Scan for the cell matching the given text and deliver its (x, y) coordinate at center. 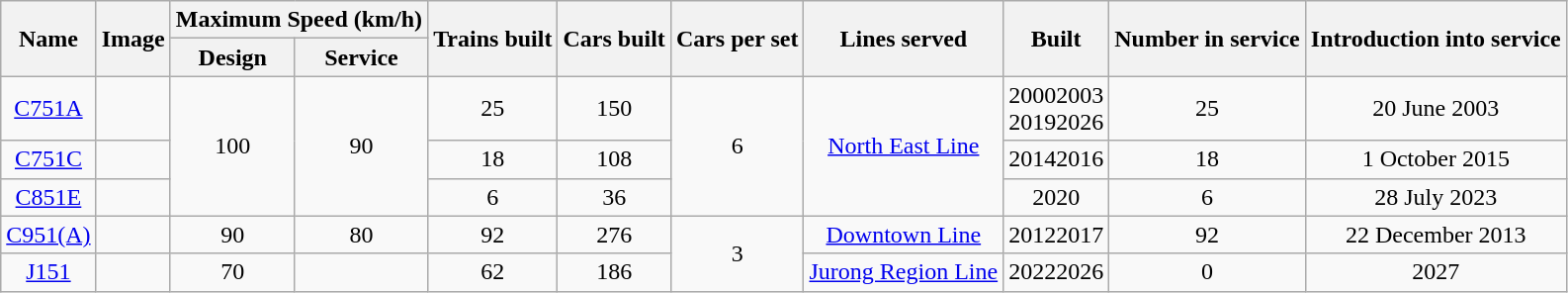
2020 (1056, 197)
62 (492, 272)
Design (232, 57)
Image (132, 39)
C751A (48, 109)
1 October 2015 (1436, 159)
3 (738, 253)
C851E (48, 197)
Lines served (904, 39)
Cars built (614, 39)
100 (232, 146)
20122017 (1056, 235)
186 (614, 272)
36 (614, 197)
Downtown Line (904, 235)
22 December 2013 (1436, 235)
20222026 (1056, 272)
Cars per set (738, 39)
Maximum Speed (km/h) (299, 20)
C751C (48, 159)
Built (1056, 39)
Name (48, 39)
20142016 (1056, 159)
J151 (48, 272)
Trains built (492, 39)
North East Line (904, 146)
150 (614, 109)
108 (614, 159)
80 (361, 235)
28 July 2023 (1436, 197)
70 (232, 272)
2000200320192026 (1056, 109)
20 June 2003 (1436, 109)
276 (614, 235)
C951(A) (48, 235)
Number in service (1208, 39)
0 (1208, 272)
2027 (1436, 272)
Introduction into service (1436, 39)
Service (361, 57)
Jurong Region Line (904, 272)
